Detect which cell encompasses the target text, then output its [x, y] center coordinate. 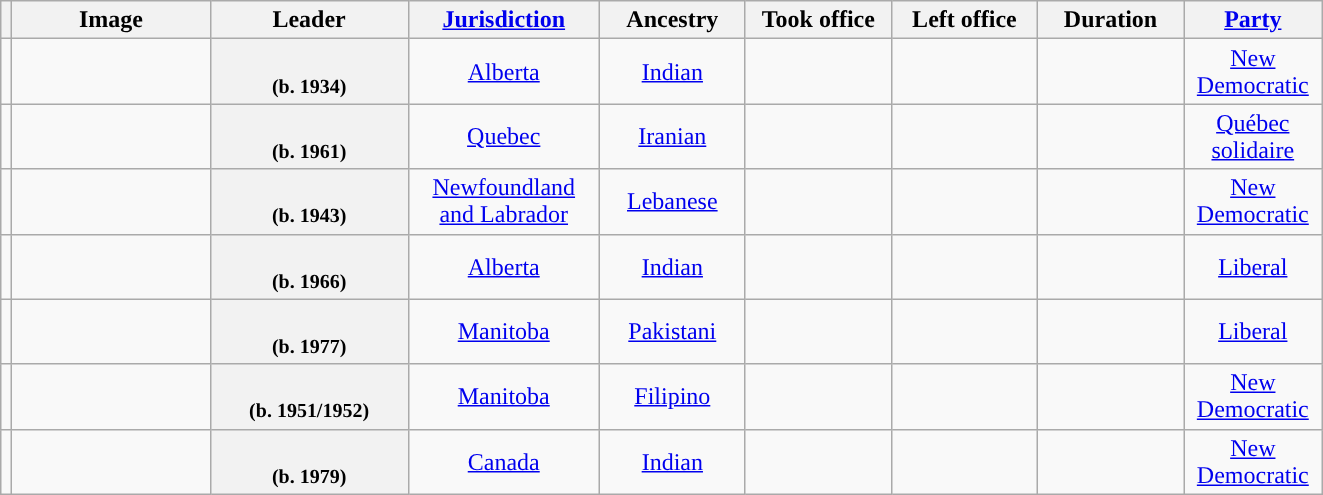
(b. 1943) [309, 202]
(b. 1951/1952) [309, 396]
Duration [1110, 20]
(b. 1961) [309, 136]
Took office [818, 20]
Ancestry [672, 20]
Pakistani [672, 332]
Left office [964, 20]
Jurisdiction [504, 20]
Quebec [504, 136]
(b. 1966) [309, 266]
Newfoundland and Labrador [504, 202]
(b. 1934) [309, 72]
(b. 1979) [309, 462]
Party [1254, 20]
Lebanese [672, 202]
Iranian [672, 136]
(b. 1977) [309, 332]
Leader [309, 20]
Québec solidaire [1254, 136]
Filipino [672, 396]
Image [111, 20]
Canada [504, 462]
